Determine the [x, y] coordinate at the center of the cell enclosing the given text.  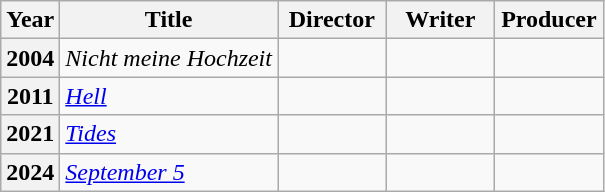
2011 [30, 96]
Nicht meine Hochzeit [169, 58]
Tides [169, 134]
Title [169, 20]
2024 [30, 172]
Hell [169, 96]
2021 [30, 134]
Writer [440, 20]
2004 [30, 58]
September 5 [169, 172]
Director [332, 20]
Year [30, 20]
Producer [550, 20]
